Search for the cell housing the specified text and yield its (x, y) center coordinate. 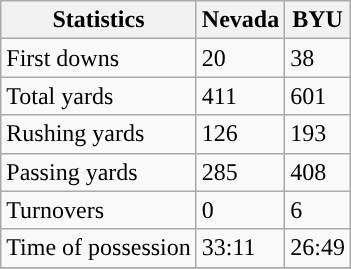
38 (318, 58)
126 (240, 134)
408 (318, 172)
33:11 (240, 248)
0 (240, 210)
285 (240, 172)
BYU (318, 20)
Total yards (99, 96)
Turnovers (99, 210)
26:49 (318, 248)
6 (318, 210)
20 (240, 58)
Time of possession (99, 248)
Passing yards (99, 172)
601 (318, 96)
Rushing yards (99, 134)
Nevada (240, 20)
411 (240, 96)
Statistics (99, 20)
193 (318, 134)
First downs (99, 58)
